Locate the cell with the specified text and output its [x, y] center coordinate. 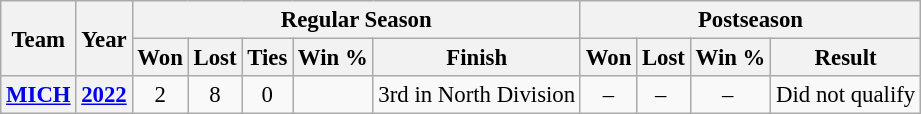
Regular Season [356, 20]
Team [38, 38]
3rd in North Division [476, 95]
Finish [476, 58]
MICH [38, 95]
Did not qualify [846, 95]
Ties [268, 58]
0 [268, 95]
2 [160, 95]
Year [104, 38]
Postseason [750, 20]
2022 [104, 95]
8 [215, 95]
Result [846, 58]
